Output the [X, Y] coordinate of the center of the cell containing the given text.  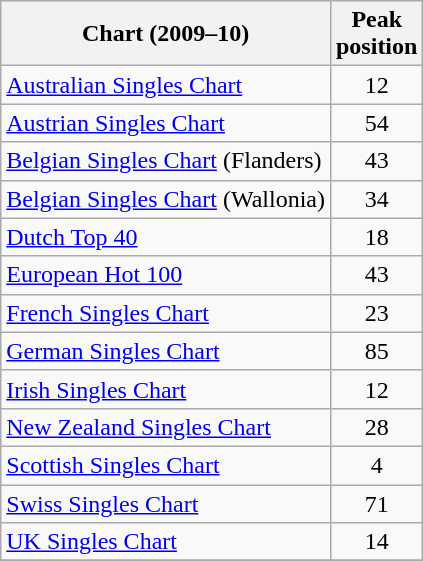
Belgian Singles Chart (Flanders) [166, 161]
54 [376, 123]
23 [376, 313]
71 [376, 503]
Belgian Singles Chart (Wallonia) [166, 199]
Australian Singles Chart [166, 85]
Swiss Singles Chart [166, 503]
34 [376, 199]
New Zealand Singles Chart [166, 427]
Scottish Singles Chart [166, 465]
UK Singles Chart [166, 542]
Irish Singles Chart [166, 389]
Chart (2009–10) [166, 34]
Dutch Top 40 [166, 237]
French Singles Chart [166, 313]
European Hot 100 [166, 275]
Peakposition [376, 34]
German Singles Chart [166, 351]
85 [376, 351]
28 [376, 427]
18 [376, 237]
Austrian Singles Chart [166, 123]
4 [376, 465]
14 [376, 542]
